Find where the given text appears and provide that cell's center as [X, Y] coordinate. 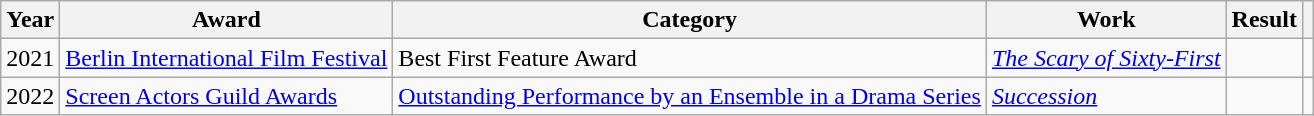
Screen Actors Guild Awards [226, 96]
Succession [1106, 96]
Result [1264, 20]
Year [30, 20]
Work [1106, 20]
2022 [30, 96]
Outstanding Performance by an Ensemble in a Drama Series [690, 96]
Berlin International Film Festival [226, 58]
The Scary of Sixty-First [1106, 58]
Category [690, 20]
2021 [30, 58]
Best First Feature Award [690, 58]
Award [226, 20]
